Return the [X, Y] coordinate for the center point of the cell that contains the specified text.  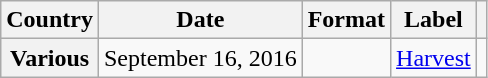
Format [346, 20]
Country [50, 20]
Harvest [434, 58]
Label [434, 20]
September 16, 2016 [200, 58]
Date [200, 20]
Various [50, 58]
